Identify which cell holds the provided text, then report its [x, y] central coordinate. 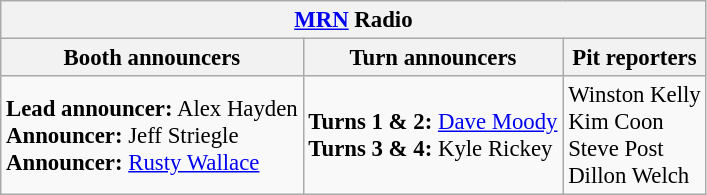
Lead announcer: Alex HaydenAnnouncer: Jeff StriegleAnnouncer: Rusty Wallace [152, 136]
Pit reporters [634, 58]
Turns 1 & 2: Dave MoodyTurns 3 & 4: Kyle Rickey [433, 136]
Booth announcers [152, 58]
Turn announcers [433, 58]
Winston KellyKim CoonSteve PostDillon Welch [634, 136]
MRN Radio [354, 20]
